Search for the cell housing the specified text and yield its [x, y] center coordinate. 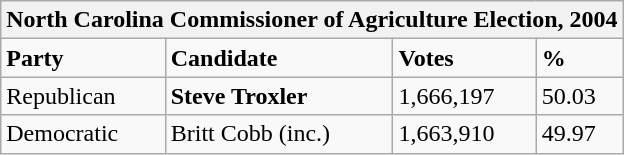
50.03 [580, 96]
Britt Cobb (inc.) [279, 134]
Republican [83, 96]
Candidate [279, 58]
Party [83, 58]
1,666,197 [464, 96]
49.97 [580, 134]
% [580, 58]
Democratic [83, 134]
North Carolina Commissioner of Agriculture Election, 2004 [312, 20]
Votes [464, 58]
1,663,910 [464, 134]
Steve Troxler [279, 96]
